Provide the (X, Y) coordinate of the cell's center where the given text is located.  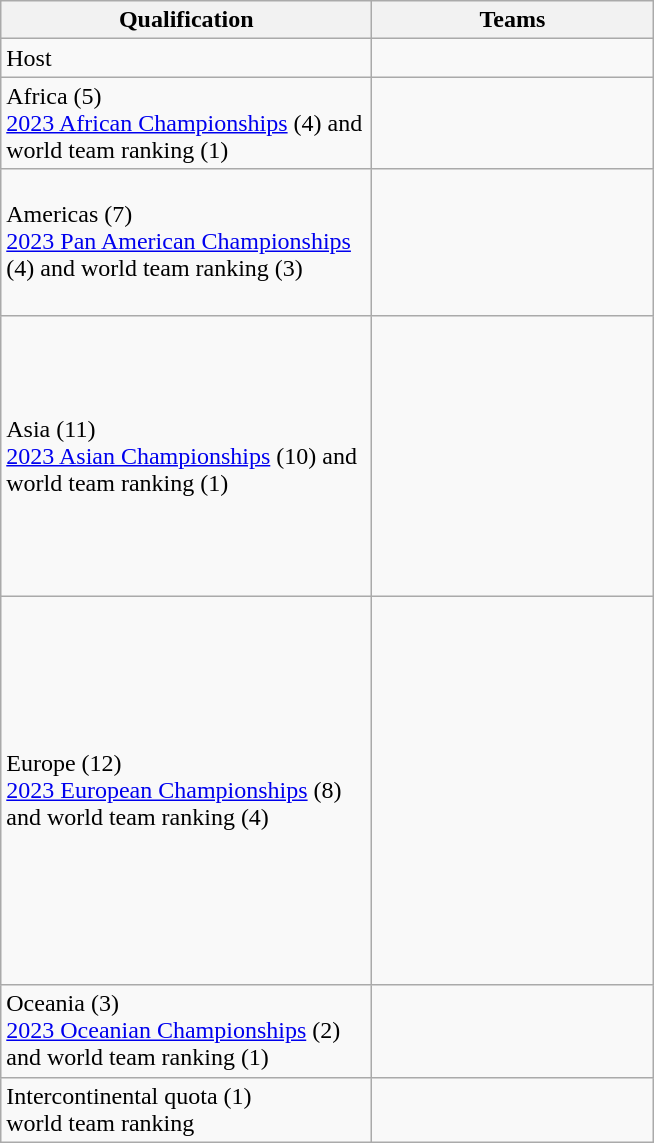
Teams (512, 20)
Qualification (186, 20)
Africa (5)2023 African Championships (4) and world team ranking (1) (186, 123)
Americas (7)2023 Pan American Championships (4) and world team ranking (3) (186, 242)
Europe (12)2023 European Championships (8) and world team ranking (4) (186, 790)
Asia (11)2023 Asian Championships (10) and world team ranking (1) (186, 456)
Oceania (3)2023 Oceanian Championships (2) and world team ranking (1) (186, 1031)
Host (186, 58)
Intercontinental quota (1)world team ranking (186, 1110)
